Return the (X, Y) coordinate for the center point of the cell that contains the specified text.  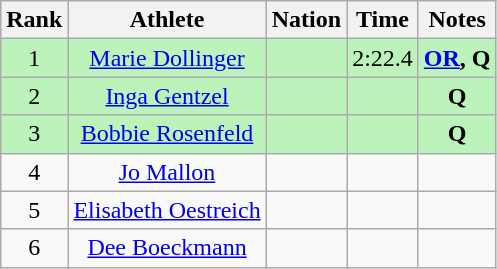
Athlete (167, 20)
3 (34, 134)
Inga Gentzel (167, 96)
6 (34, 248)
Jo Mallon (167, 172)
Bobbie Rosenfeld (167, 134)
Rank (34, 20)
Nation (306, 20)
Notes (457, 20)
OR, Q (457, 58)
Time (383, 20)
1 (34, 58)
5 (34, 210)
2:22.4 (383, 58)
Dee Boeckmann (167, 248)
2 (34, 96)
Elisabeth Oestreich (167, 210)
Marie Dollinger (167, 58)
4 (34, 172)
